Pinpoint the cell where the given text exists, returning its (X, Y) midpoint coordinate. 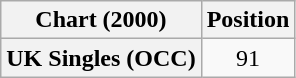
91 (248, 58)
Chart (2000) (101, 20)
Position (248, 20)
UK Singles (OCC) (101, 58)
